Locate the cell with the specified text and output its [x, y] center coordinate. 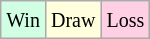
Win [24, 20]
Loss [126, 20]
Draw [72, 20]
